Detect which cell encompasses the target text, then output its (x, y) center coordinate. 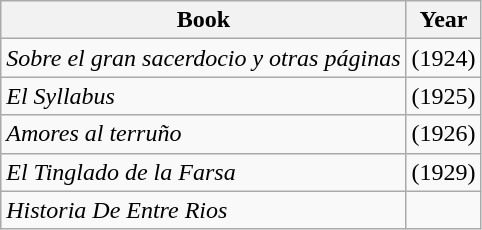
(1929) (444, 172)
Historia De Entre Rios (204, 210)
Book (204, 20)
(1924) (444, 58)
El Syllabus (204, 96)
(1925) (444, 96)
Amores al terruño (204, 134)
Year (444, 20)
Sobre el gran sacerdocio y otras páginas (204, 58)
(1926) (444, 134)
El Tinglado de la Farsa (204, 172)
